Determine the (x, y) coordinate at the center of the cell enclosing the given text.  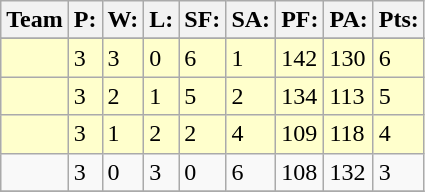
PA: (348, 20)
130 (348, 58)
108 (300, 172)
142 (300, 58)
134 (300, 96)
SA: (251, 20)
118 (348, 134)
Pts: (398, 20)
W: (123, 20)
P: (85, 20)
113 (348, 96)
SF: (202, 20)
PF: (300, 20)
132 (348, 172)
Team (35, 20)
109 (300, 134)
L: (162, 20)
